Pinpoint the cell where the given text exists, returning its (x, y) midpoint coordinate. 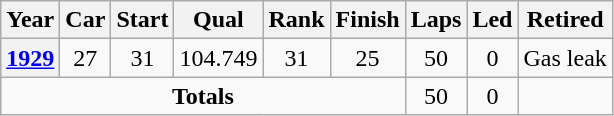
Laps (436, 20)
Led (492, 20)
Retired (565, 20)
Qual (218, 20)
1929 (30, 58)
Gas leak (565, 58)
104.749 (218, 58)
Totals (203, 96)
Start (142, 20)
Finish (368, 20)
Car (86, 20)
Year (30, 20)
Rank (296, 20)
25 (368, 58)
27 (86, 58)
